Pinpoint the cell where the given text exists, returning its [X, Y] midpoint coordinate. 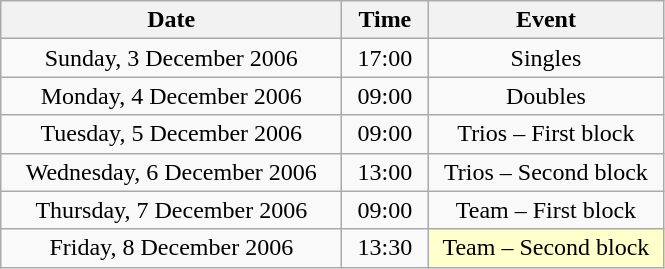
Team – Second block [546, 248]
Sunday, 3 December 2006 [172, 58]
Tuesday, 5 December 2006 [172, 134]
13:00 [385, 172]
Friday, 8 December 2006 [172, 248]
Date [172, 20]
Time [385, 20]
Monday, 4 December 2006 [172, 96]
Wednesday, 6 December 2006 [172, 172]
13:30 [385, 248]
Team – First block [546, 210]
Doubles [546, 96]
Thursday, 7 December 2006 [172, 210]
Trios – Second block [546, 172]
17:00 [385, 58]
Event [546, 20]
Singles [546, 58]
Trios – First block [546, 134]
